Capture the cell that displays the provided text and extract its [x, y] central coordinate. 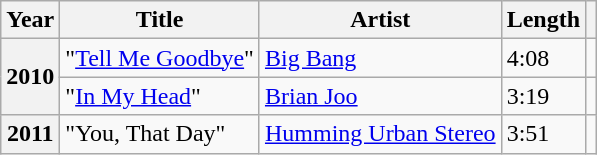
Length [543, 20]
Artist [380, 20]
3:19 [543, 96]
Title [160, 20]
Humming Urban Stereo [380, 134]
"You, That Day" [160, 134]
"Tell Me Goodbye" [160, 58]
4:08 [543, 58]
2011 [30, 134]
3:51 [543, 134]
2010 [30, 77]
Big Bang [380, 58]
Brian Joo [380, 96]
"In My Head" [160, 96]
Year [30, 20]
